Locate the cell with the specified text and output its (x, y) center coordinate. 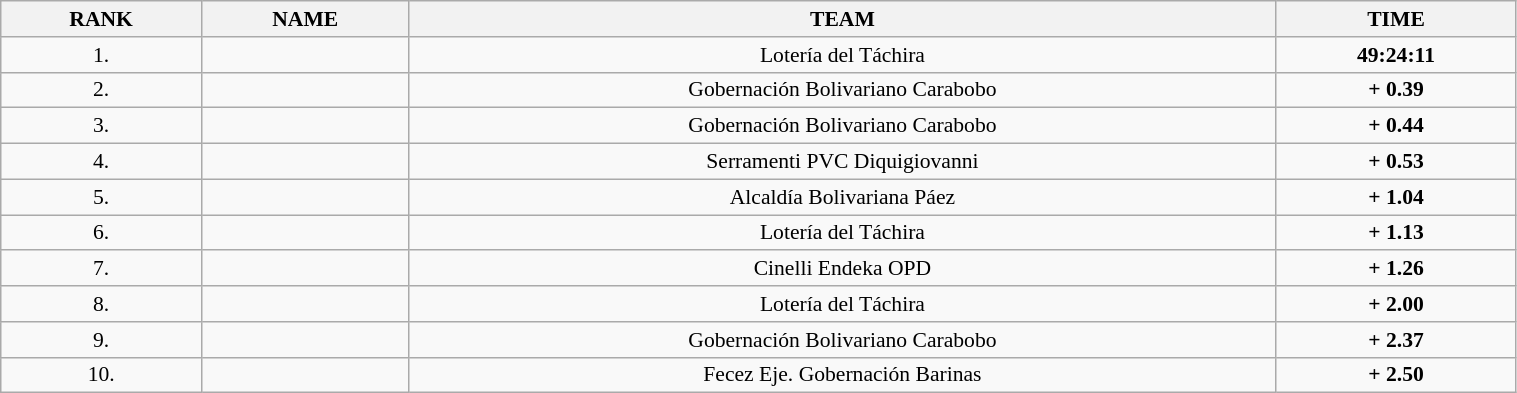
1. (102, 55)
6. (102, 233)
3. (102, 126)
+ 0.44 (1396, 126)
+ 2.00 (1396, 304)
4. (102, 162)
9. (102, 340)
8. (102, 304)
2. (102, 90)
TEAM (842, 19)
+ 0.53 (1396, 162)
NAME (306, 19)
10. (102, 375)
+ 1.13 (1396, 233)
+ 2.50 (1396, 375)
Fecez Eje. Gobernación Barinas (842, 375)
+ 0.39 (1396, 90)
+ 2.37 (1396, 340)
Serramenti PVC Diquigiovanni (842, 162)
Alcaldía Bolivariana Páez (842, 197)
7. (102, 269)
TIME (1396, 19)
+ 1.04 (1396, 197)
Cinelli Endeka OPD (842, 269)
49:24:11 (1396, 55)
RANK (102, 19)
5. (102, 197)
+ 1.26 (1396, 269)
